Output the [X, Y] coordinate of the center of the cell containing the given text.  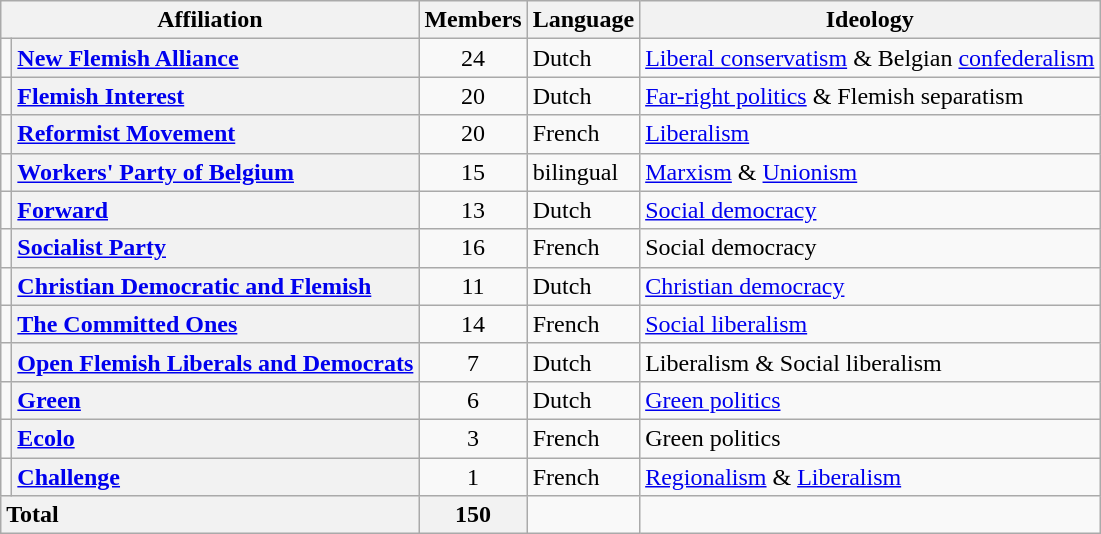
Open Flemish Liberals and Democrats [216, 362]
15 [473, 172]
bilingual [583, 172]
Liberalism & Social liberalism [870, 362]
1 [473, 477]
Christian Democratic and Flemish [216, 286]
Social liberalism [870, 324]
Language [583, 20]
13 [473, 210]
14 [473, 324]
Total [210, 515]
Green [216, 400]
150 [473, 515]
Challenge [216, 477]
Workers' Party of Belgium [216, 172]
11 [473, 286]
Liberalism [870, 134]
7 [473, 362]
Christian democracy [870, 286]
24 [473, 58]
The Committed Ones [216, 324]
Socialist Party [216, 248]
Far-right politics & Flemish separatism [870, 96]
16 [473, 248]
Flemish Interest [216, 96]
Liberal conservatism & Belgian confederalism [870, 58]
Affiliation [210, 20]
3 [473, 438]
Forward [216, 210]
Ideology [870, 20]
Marxism & Unionism [870, 172]
Members [473, 20]
Ecolo [216, 438]
Reformist Movement [216, 134]
Regionalism & Liberalism [870, 477]
New Flemish Alliance [216, 58]
6 [473, 400]
